For the text-containing cell, return its midpoint in (x, y) coordinate format. 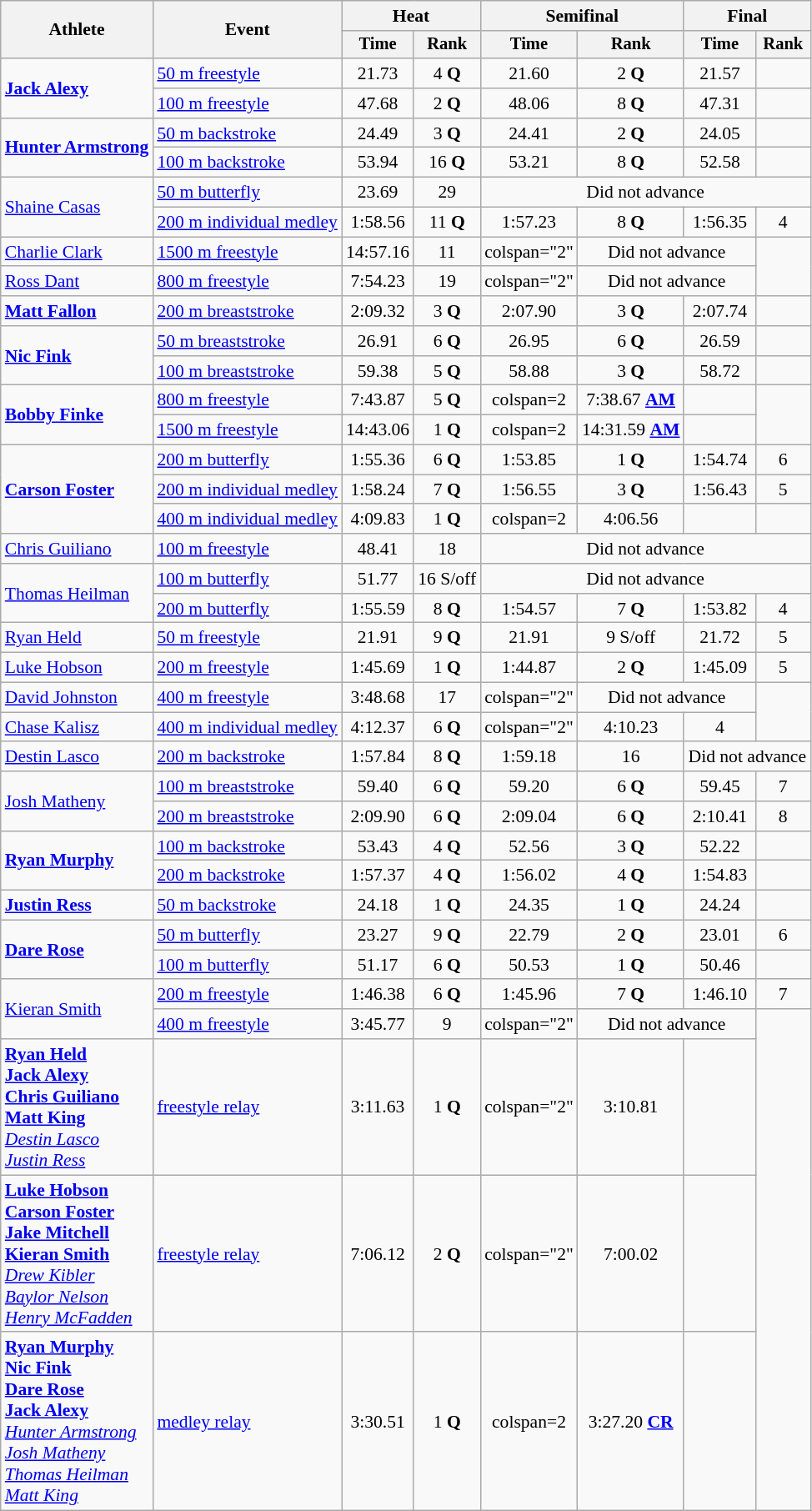
52.58 (719, 163)
7:00.02 (631, 1254)
Hunter Armstrong (77, 148)
Dare Rose (77, 951)
Final (747, 16)
53.43 (378, 846)
1:45.69 (378, 668)
1:54.74 (719, 460)
4:12.37 (378, 727)
2:09.32 (378, 311)
16 S/off (447, 579)
29 (447, 193)
1:54.83 (719, 876)
3:10.81 (631, 1107)
21.72 (719, 638)
9 S/off (631, 638)
Josh Matheny (77, 801)
3:48.68 (378, 698)
7:06.12 (378, 1254)
24.05 (719, 133)
David Johnston (77, 698)
14:57.16 (378, 252)
Event (247, 30)
48.06 (529, 103)
21.73 (378, 73)
21.60 (529, 73)
9 (447, 1024)
Ryan Murphy (77, 861)
22.79 (529, 936)
58.72 (719, 371)
4:06.56 (631, 520)
Athlete (77, 30)
Ross Dant (77, 282)
23.01 (719, 936)
Destin Lasco (77, 757)
11 (447, 252)
4:09.83 (378, 520)
Matt Fallon (77, 311)
2:10.41 (719, 816)
23.69 (378, 193)
17 (447, 698)
Ryan Held Jack Alexy Chris Guiliano Matt King Destin Lasco Justin Ress (77, 1107)
Justin Ress (77, 906)
8 (783, 816)
1:57.37 (378, 876)
1:55.59 (378, 609)
24.18 (378, 906)
3:30.51 (378, 1422)
1:56.55 (529, 489)
Jack Alexy (77, 88)
Luke Hobson Carson Foster Jake Mitchell Kieran Smith Drew Kibler Baylor NelsonHenry McFadden (77, 1254)
24.41 (529, 133)
Charlie Clark (77, 252)
16 (631, 757)
50.46 (719, 965)
48.41 (378, 549)
21.57 (719, 73)
1:45.09 (719, 668)
1:53.85 (529, 460)
1:55.36 (378, 460)
51.17 (378, 965)
medley relay (247, 1422)
1:44.87 (529, 668)
47.31 (719, 103)
4:10.23 (631, 727)
2:07.90 (529, 311)
59.40 (378, 786)
50 m breaststroke (247, 341)
3:11.63 (378, 1107)
Kieran Smith (77, 1009)
Ryan MurphyNic FinkDare RoseJack Alexy Hunter ArmstrongJosh MathenyThomas HeilmanMatt King (77, 1422)
24.49 (378, 133)
Carson Foster (77, 490)
Thomas Heilman (77, 594)
59.38 (378, 371)
26.59 (719, 341)
53.21 (529, 163)
3:27.20 CR (631, 1422)
59.20 (529, 786)
2:09.04 (529, 816)
14:43.06 (378, 430)
1:53.82 (719, 609)
1:58.24 (378, 489)
14:31.59 AM (631, 430)
3:45.77 (378, 1024)
11 Q (447, 223)
26.91 (378, 341)
2:07.74 (719, 311)
Luke Hobson (77, 668)
51.77 (378, 579)
26.95 (529, 341)
50.53 (529, 965)
Chase Kalisz (77, 727)
1:56.43 (719, 489)
23.27 (378, 936)
18 (447, 549)
1:57.84 (378, 757)
16 Q (447, 163)
19 (447, 282)
1:46.10 (719, 995)
52.56 (529, 846)
Chris Guiliano (77, 549)
1:59.18 (529, 757)
1:56.35 (719, 223)
1:54.57 (529, 609)
Shaine Casas (77, 207)
Semifinal (582, 16)
Heat (411, 16)
7:54.23 (378, 282)
1:56.02 (529, 876)
2:09.90 (378, 816)
1:46.38 (378, 995)
47.68 (378, 103)
1:58.56 (378, 223)
Ryan Held (77, 638)
24.35 (529, 906)
Bobby Finke (77, 415)
7:43.87 (378, 400)
58.88 (529, 371)
1:45.96 (529, 995)
Nic Fink (77, 355)
24.24 (719, 906)
7:38.67 AM (631, 400)
1:57.23 (529, 223)
53.94 (378, 163)
52.22 (719, 846)
59.45 (719, 786)
